Determine the (X, Y) coordinate at the center of the cell enclosing the given text.  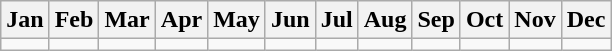
Sep (436, 20)
Dec (586, 20)
Feb (74, 20)
Apr (181, 20)
Nov (535, 20)
Oct (484, 20)
Aug (385, 20)
Mar (127, 20)
Jun (290, 20)
May (237, 20)
Jul (336, 20)
Jan (25, 20)
